Find where the given text appears and provide that cell's center as (x, y) coordinate. 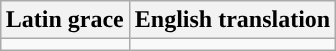
Latin grace (64, 20)
English translation (232, 20)
